Capture the cell that displays the provided text and extract its [x, y] central coordinate. 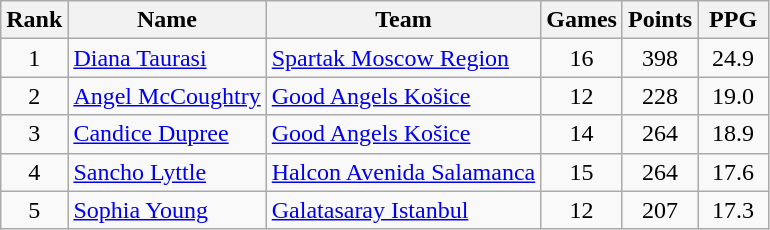
398 [660, 58]
1 [34, 58]
Sophia Young [167, 210]
Sancho Lyttle [167, 172]
207 [660, 210]
Rank [34, 20]
Spartak Moscow Region [404, 58]
17.6 [734, 172]
4 [34, 172]
PPG [734, 20]
19.0 [734, 96]
Games [582, 20]
Name [167, 20]
15 [582, 172]
Team [404, 20]
Candice Dupree [167, 134]
Halcon Avenida Salamanca [404, 172]
Points [660, 20]
Galatasaray Istanbul [404, 210]
17.3 [734, 210]
3 [34, 134]
2 [34, 96]
16 [582, 58]
228 [660, 96]
Diana Taurasi [167, 58]
18.9 [734, 134]
Angel McCoughtry [167, 96]
24.9 [734, 58]
14 [582, 134]
5 [34, 210]
